Determine the [X, Y] coordinate at the center of the cell enclosing the given text.  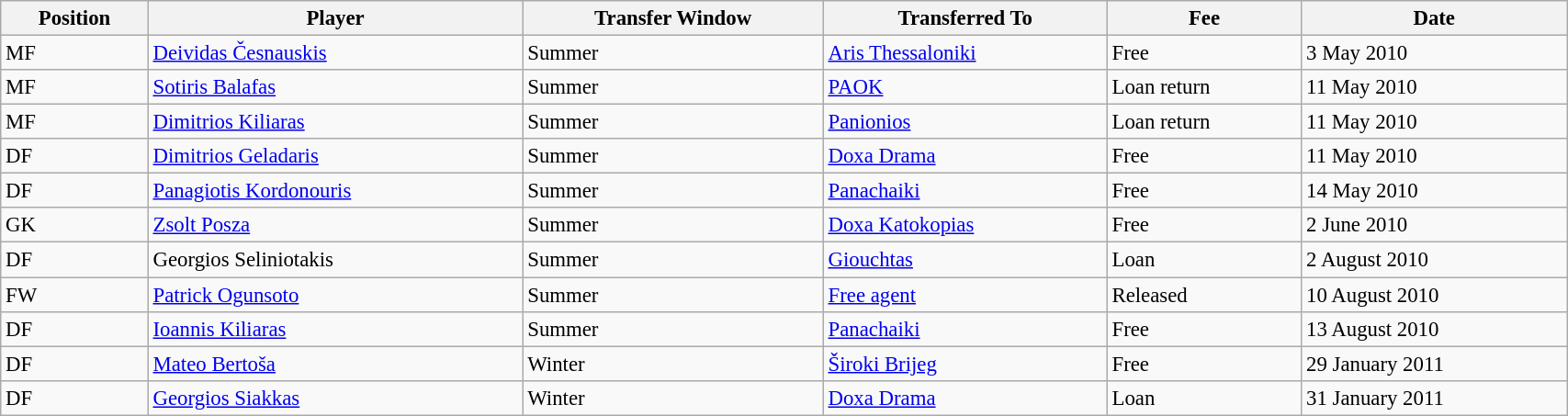
13 August 2010 [1435, 329]
Panagiotis Kordonouris [335, 191]
2 August 2010 [1435, 260]
Aris Thessaloniki [964, 53]
Position [74, 18]
Fee [1204, 18]
Mateo Bertoša [335, 364]
14 May 2010 [1435, 191]
29 January 2011 [1435, 364]
Patrick Ogunsoto [335, 295]
Released [1204, 295]
Player [335, 18]
Sotiris Balafas [335, 87]
Zsolt Posza [335, 225]
31 January 2011 [1435, 398]
Georgios Seliniotakis [335, 260]
PAOK [964, 87]
3 May 2010 [1435, 53]
Transferred To [964, 18]
Široki Brijeg [964, 364]
Georgios Siakkas [335, 398]
Dimitrios Kiliaras [335, 122]
Doxa Katokopias [964, 225]
Giouchtas [964, 260]
Date [1435, 18]
Deividas Česnauskis [335, 53]
Dimitrios Geladaris [335, 156]
2 June 2010 [1435, 225]
Free agent [964, 295]
10 August 2010 [1435, 295]
Transfer Window [672, 18]
GK [74, 225]
FW [74, 295]
Ioannis Kiliaras [335, 329]
Panionios [964, 122]
